Provide the (x, y) coordinate of the cell's center where the given text is located.  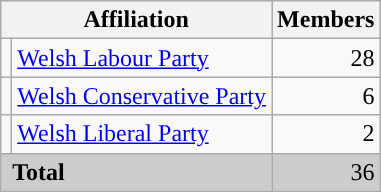
Members (326, 20)
6 (326, 96)
2 (326, 134)
Welsh Conservative Party (142, 96)
Affiliation (136, 20)
Welsh Liberal Party (142, 134)
36 (326, 172)
Welsh Labour Party (142, 58)
Total (136, 172)
28 (326, 58)
